Return the [x, y] coordinate for the center point of the cell that contains the specified text.  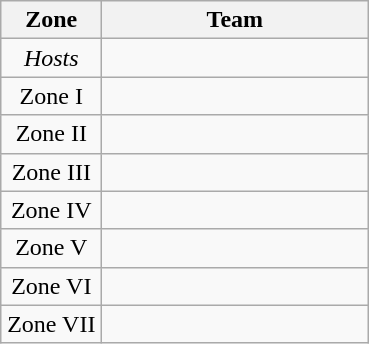
Zone VII [52, 324]
Zone I [52, 96]
Zone II [52, 134]
Zone [52, 20]
Hosts [52, 58]
Team [235, 20]
Zone V [52, 248]
Zone VI [52, 286]
Zone III [52, 172]
Zone IV [52, 210]
